Locate the cell with the specified text and output its (X, Y) center coordinate. 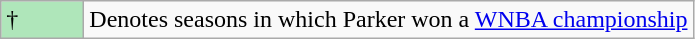
† (42, 20)
Denotes seasons in which Parker won a WNBA championship (388, 20)
